Provide the [X, Y] coordinate of the cell's center where the given text is located.  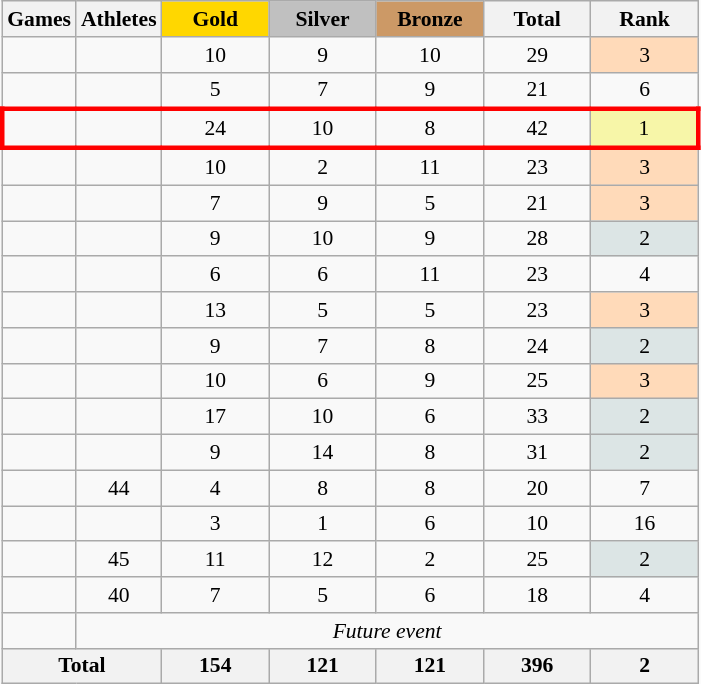
42 [538, 130]
20 [538, 488]
Athletes [119, 19]
44 [119, 488]
29 [538, 55]
18 [538, 595]
396 [538, 666]
45 [119, 560]
12 [322, 560]
Bronze [430, 19]
Games [39, 19]
Rank [644, 19]
33 [538, 417]
28 [538, 239]
Silver [322, 19]
Future event [387, 631]
40 [119, 595]
17 [216, 417]
31 [538, 453]
16 [644, 524]
13 [216, 310]
154 [216, 666]
14 [322, 453]
Gold [216, 19]
